Output the (x, y) coordinate of the center of the cell containing the given text.  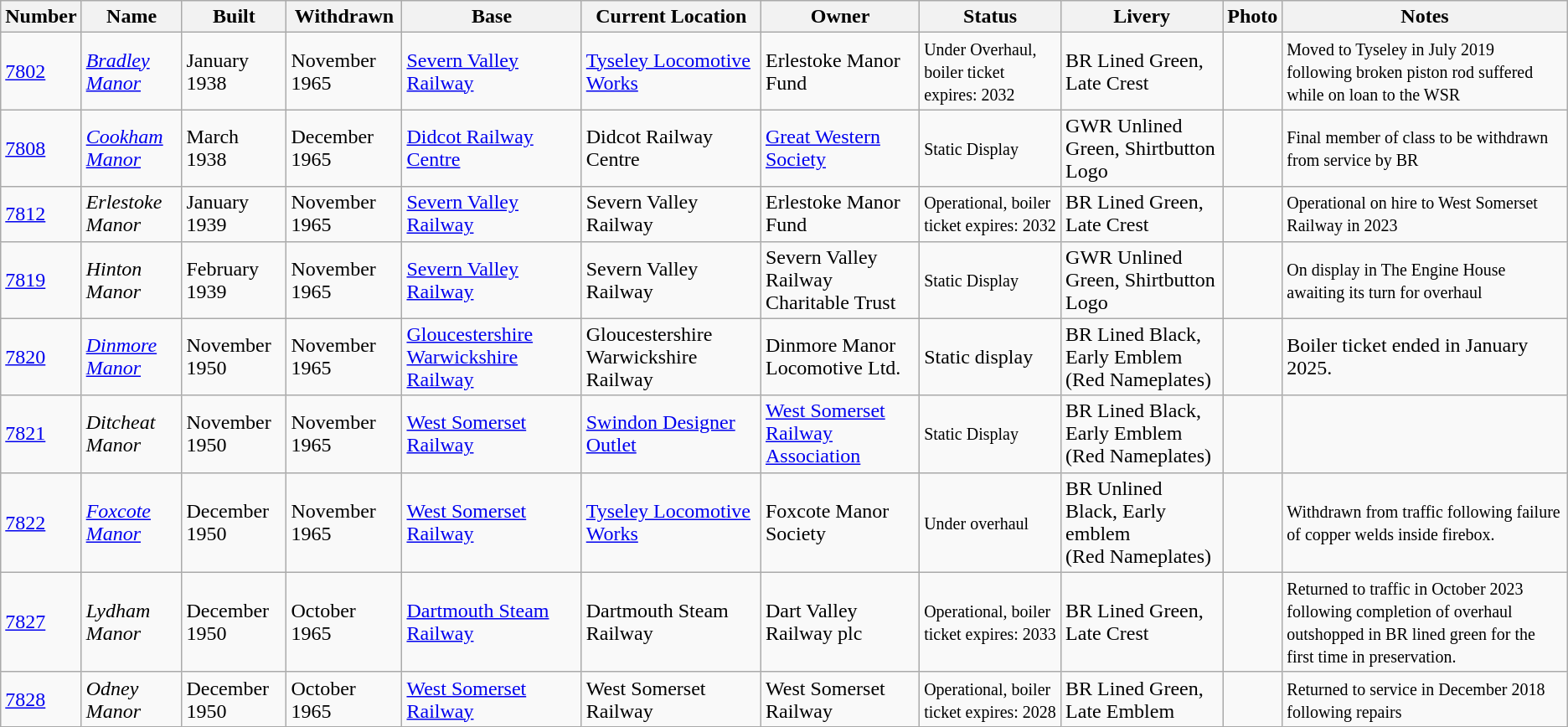
Status (990, 17)
Withdrawn from traffic following failure of copper welds inside firebox. (1425, 523)
Photo (1253, 17)
BR Lined Green, Late Emblem (1142, 699)
7819 (41, 280)
Returned to service in December 2018 following repairs (1425, 699)
7802 (41, 71)
7812 (41, 214)
Severn Valley Railway Charitable Trust (839, 280)
Dinmore Manor (132, 357)
West Somerset Railway Association (839, 434)
Great Western Society (839, 148)
Notes (1425, 17)
Dart Valley Railway plc (839, 621)
Swindon Designer Outlet (671, 434)
Current Location (671, 17)
Livery (1142, 17)
7827 (41, 621)
Hinton Manor (132, 280)
Returned to traffic in October 2023 following completion of overhaul outshopped in BR lined green for the first time in preservation. (1425, 621)
7828 (41, 699)
February 1939 (235, 280)
Operational, boiler ticket expires: 2033 (990, 621)
Operational, boiler ticket expires: 2028 (990, 699)
Static display (990, 357)
Under overhaul (990, 523)
Lydham Manor (132, 621)
Name (132, 17)
January 1938 (235, 71)
On display in The Engine House awaiting its turn for overhaul (1425, 280)
Operational on hire to West Somerset Railway in 2023 (1425, 214)
Final member of class to be withdrawn from service by BR (1425, 148)
Moved to Tyseley in July 2019 following broken piston rod suffered while on loan to the WSR (1425, 71)
Odney Manor (132, 699)
Bradley Manor (132, 71)
7821 (41, 434)
January 1939 (235, 214)
Boiler ticket ended in January 2025. (1425, 357)
7808 (41, 148)
BR Unlined Black, Early emblem(Red Nameplates) (1142, 523)
Base (492, 17)
Erlestoke Manor (132, 214)
December 1965 (344, 148)
March 1938 (235, 148)
Foxcote Manor (132, 523)
Number (41, 17)
Withdrawn (344, 17)
Owner (839, 17)
7822 (41, 523)
Ditcheat Manor (132, 434)
7820 (41, 357)
Dinmore Manor Locomotive Ltd. (839, 357)
Under Overhaul, boiler ticket expires: 2032 (990, 71)
Foxcote Manor Society (839, 523)
Cookham Manor (132, 148)
Built (235, 17)
Operational, boiler ticket expires: 2032 (990, 214)
